Determine the [x, y] coordinate at the center of the cell enclosing the given text.  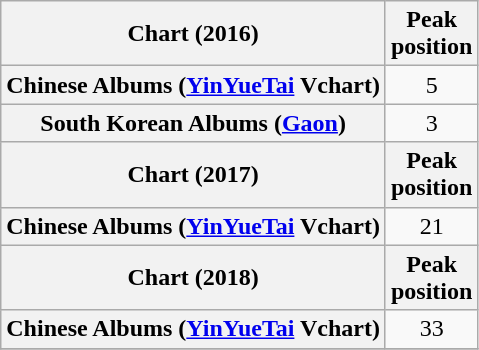
Chart (2016) [194, 34]
Chart (2017) [194, 174]
5 [431, 85]
Chart (2018) [194, 278]
3 [431, 123]
33 [431, 329]
South Korean Albums (Gaon) [194, 123]
21 [431, 226]
